Return the [x, y] coordinate for the center point of the cell that contains the specified text.  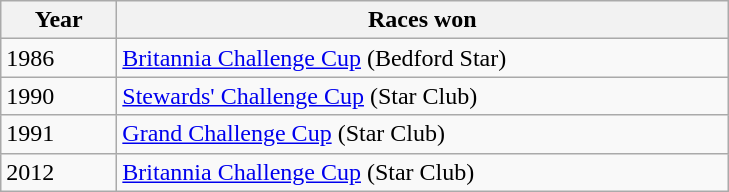
2012 [59, 172]
Britannia Challenge Cup (Bedford Star) [422, 58]
1990 [59, 96]
1991 [59, 134]
Britannia Challenge Cup (Star Club) [422, 172]
Races won [422, 20]
Stewards' Challenge Cup (Star Club) [422, 96]
1986 [59, 58]
Year [59, 20]
Grand Challenge Cup (Star Club) [422, 134]
